Return (x, y) of the center of cell containing provided text 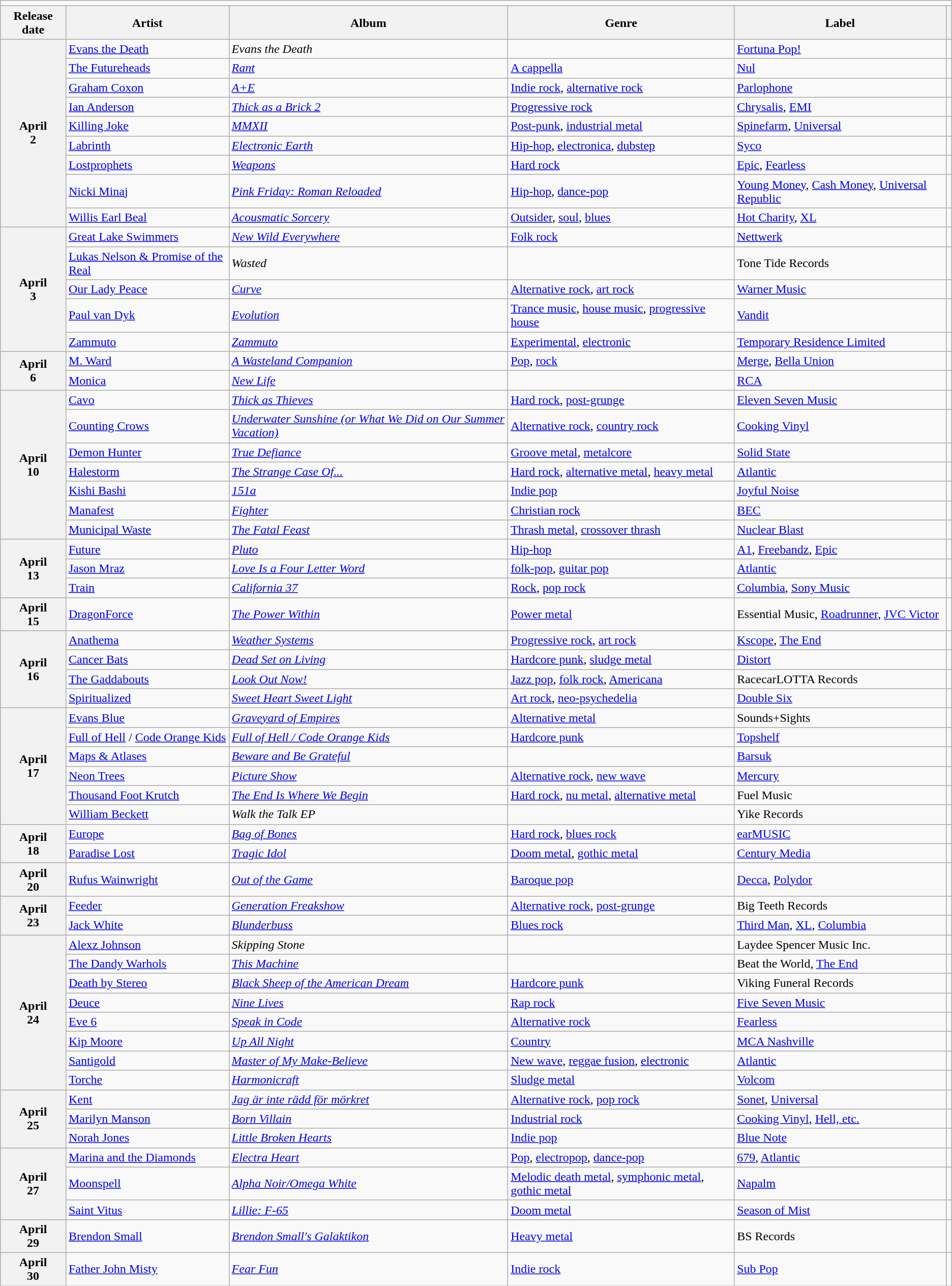
Hardcore punk, sludge metal (621, 660)
The Dandy Warhols (147, 964)
Death by Stereo (147, 983)
Halestorm (147, 472)
A+E (368, 87)
Skipping Stone (368, 945)
Jag är inte rädd för mörkret (368, 1099)
Neon Trees (147, 776)
Napalm (840, 1183)
folk-pop, guitar pop (621, 568)
M. Ward (147, 361)
Hip-hop, dance-pop (621, 191)
Generation Freakshow (368, 905)
Lukas Nelson & Promise of the Real (147, 262)
Lillie: F-65 (368, 1210)
Beat the World, The End (840, 964)
Pop, rock (621, 361)
Ian Anderson (147, 107)
earMUSIC (840, 834)
Up All Night (368, 1041)
Anathema (147, 640)
Little Broken Hearts (368, 1138)
Hard rock, post-grunge (621, 400)
April2 (34, 133)
Rant (368, 68)
Killing Joke (147, 126)
Evans Blue (147, 718)
The Strange Case Of... (368, 472)
A1, Freebandz, Epic (840, 549)
Experimental, electronic (621, 342)
679, Atlantic (840, 1157)
Indie rock, alternative rock (621, 87)
Feeder (147, 905)
April18 (34, 843)
The End Is Where We Begin (368, 795)
Columbia, Sony Music (840, 588)
April29 (34, 1236)
The Power Within (368, 613)
Big Teeth Records (840, 905)
Alternative rock, country rock (621, 426)
Artist (147, 22)
Joyful Noise (840, 491)
Curve (368, 289)
Rufus Wainwright (147, 879)
Country (621, 1041)
California 37 (368, 588)
Warner Music (840, 289)
Electra Heart (368, 1157)
Blue Note (840, 1138)
April6 (34, 371)
Monica (147, 381)
Future (147, 549)
Spiritualized (147, 698)
Fear Fun (368, 1269)
Nuclear Blast (840, 530)
April20 (34, 879)
Torche (147, 1080)
The Gaddabouts (147, 679)
Merge, Bella Union (840, 361)
Viking Funeral Records (840, 983)
Our Lady Peace (147, 289)
This Machine (368, 964)
Nine Lives (368, 1003)
Graham Coxon (147, 87)
Nul (840, 68)
Volcom (840, 1080)
Solid State (840, 452)
Cooking Vinyl (840, 426)
Train (147, 588)
Alternative rock, new wave (621, 776)
Doom metal (621, 1210)
Cavo (147, 400)
Jazz pop, folk rock, Americana (621, 679)
Barsuk (840, 756)
Thick as a Brick 2 (368, 107)
Lostprophets (147, 165)
Tragic Idol (368, 853)
Deuce (147, 1003)
Pluto (368, 549)
Blunderbuss (368, 925)
Alpha Noir/Omega White (368, 1183)
Rock, pop rock (621, 588)
Fighter (368, 510)
Mercury (840, 776)
Progressive rock, art rock (621, 640)
New wave, reggae fusion, electronic (621, 1061)
Speak in Code (368, 1022)
April3 (34, 289)
April13 (34, 568)
Maps & Atlases (147, 756)
Counting Crows (147, 426)
New Life (368, 381)
Sludge metal (621, 1080)
DragonForce (147, 613)
True Defiance (368, 452)
The Futureheads (147, 68)
Hip-hop (621, 549)
Alternative metal (621, 718)
Blues rock (621, 925)
Indie rock (621, 1269)
A Wasteland Companion (368, 361)
Label (840, 22)
Thrash metal, crossover thrash (621, 530)
Hard rock (621, 165)
Parlophone (840, 87)
Vandit (840, 315)
Yike Records (840, 814)
Look Out Now! (368, 679)
Hard rock, nu metal, alternative metal (621, 795)
Electronic Earth (368, 145)
Baroque pop (621, 879)
Born Villain (368, 1119)
Love Is a Four Letter Word (368, 568)
Season of Mist (840, 1210)
Christian rock (621, 510)
Beware and Be Grateful (368, 756)
Doom metal, gothic metal (621, 853)
Thick as Thieves (368, 400)
Kip Moore (147, 1041)
Brendon Small (147, 1236)
Bag of Bones (368, 834)
Sonet, Universal (840, 1099)
Out of the Game (368, 879)
Walk the Talk EP (368, 814)
Wasted (368, 262)
Rap rock (621, 1003)
Progressive rock (621, 107)
Genre (621, 22)
Labrinth (147, 145)
Thousand Foot Krutch (147, 795)
Art rock, neo-psychedelia (621, 698)
Moonspell (147, 1183)
Great Lake Swimmers (147, 237)
Evolution (368, 315)
Fearless (840, 1022)
RCA (840, 381)
Norah Jones (147, 1138)
Sounds+Sights (840, 718)
Alternative rock, pop rock (621, 1099)
Industrial rock (621, 1119)
Saint Vitus (147, 1210)
BS Records (840, 1236)
MCA Nashville (840, 1041)
Laydee Spencer Music Inc. (840, 945)
April10 (34, 465)
Weapons (368, 165)
Hard rock, alternative metal, heavy metal (621, 472)
Black Sheep of the American Dream (368, 983)
Epic, Fearless (840, 165)
April16 (34, 669)
Municipal Waste (147, 530)
Santigold (147, 1061)
Harmonicraft (368, 1080)
Acousmatic Sorcery (368, 217)
Paul van Dyk (147, 315)
Hard rock, blues rock (621, 834)
Demon Hunter (147, 452)
Pink Friday: Roman Reloaded (368, 191)
Cooking Vinyl, Hell, etc. (840, 1119)
Kent (147, 1099)
Trance music, house music, progressive house (621, 315)
Alternative rock, post-grunge (621, 905)
April15 (34, 613)
April23 (34, 915)
Father John Misty (147, 1269)
Cancer Bats (147, 660)
151a (368, 491)
Post-punk, industrial metal (621, 126)
Fortuna Pop! (840, 49)
Outsider, soul, blues (621, 217)
Third Man, XL, Columbia (840, 925)
Groove metal, metalcore (621, 452)
Jason Mraz (147, 568)
Hip-hop, electronica, dubstep (621, 145)
Nicki Minaj (147, 191)
Alexz Johnson (147, 945)
April17 (34, 766)
Sub Pop (840, 1269)
Marina and the Diamonds (147, 1157)
William Beckett (147, 814)
Europe (147, 834)
A cappella (621, 68)
Nettwerk (840, 237)
Manafest (147, 510)
April27 (34, 1183)
Temporary Residence Limited (840, 342)
Distort (840, 660)
Dead Set on Living (368, 660)
Hot Charity, XL (840, 217)
Kishi Bashi (147, 491)
Melodic death metal, symphonic metal, gothic metal (621, 1183)
Sweet Heart Sweet Light (368, 698)
Syco (840, 145)
Double Six (840, 698)
Release date (34, 22)
Eve 6 (147, 1022)
Tone Tide Records (840, 262)
Fuel Music (840, 795)
April24 (34, 1012)
Weather Systems (368, 640)
Essential Music, Roadrunner, JVC Victor (840, 613)
Spinefarm, Universal (840, 126)
Young Money, Cash Money, Universal Republic (840, 191)
Kscope, The End (840, 640)
Alternative rock, art rock (621, 289)
Five Seven Music (840, 1003)
Folk rock (621, 237)
Underwater Sunshine (or What We Did on Our Summer Vacation) (368, 426)
New Wild Everywhere (368, 237)
Paradise Lost (147, 853)
April25 (34, 1119)
Eleven Seven Music (840, 400)
Pop, electropop, dance-pop (621, 1157)
Jack White (147, 925)
Graveyard of Empires (368, 718)
Heavy metal (621, 1236)
Willis Earl Beal (147, 217)
Marilyn Manson (147, 1119)
Master of My Make-Believe (368, 1061)
Alternative rock (621, 1022)
RacecarLOTTA Records (840, 679)
Decca, Polydor (840, 879)
Chrysalis, EMI (840, 107)
April30 (34, 1269)
Brendon Small's Galaktikon (368, 1236)
Album (368, 22)
Power metal (621, 613)
Topshelf (840, 737)
MMXII (368, 126)
BEC (840, 510)
The Fatal Feast (368, 530)
Century Media (840, 853)
Picture Show (368, 776)
